Pinpoint the cell where the given text exists, returning its (x, y) midpoint coordinate. 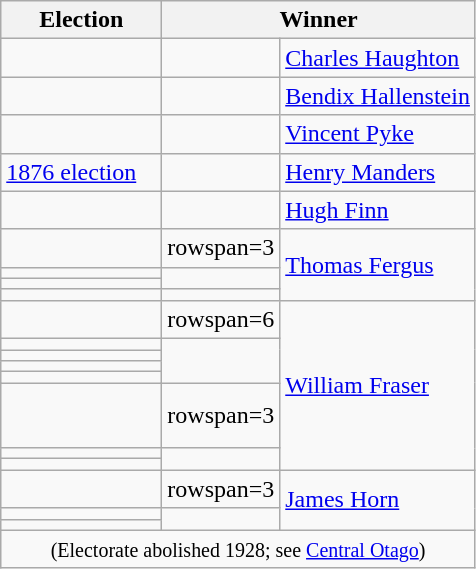
Henry Manders (378, 172)
Bendix Hallenstein (378, 96)
Thomas Fergus (378, 264)
Vincent Pyke (378, 134)
William Fraser (378, 385)
James Horn (378, 500)
(Electorate abolished 1928; see Central Otago) (238, 549)
Winner (319, 20)
1876 election (82, 172)
rowspan=6 (221, 319)
Election (82, 20)
Charles Haughton (378, 58)
Hugh Finn (378, 210)
